Identify which cell holds the provided text, then report its (X, Y) central coordinate. 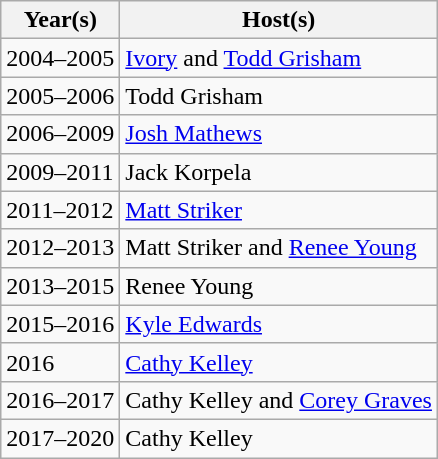
Host(s) (279, 20)
2017–2020 (60, 438)
Ivory and Todd Grisham (279, 58)
2004–2005 (60, 58)
Todd Grisham (279, 96)
Jack Korpela (279, 172)
Year(s) (60, 20)
Kyle Edwards (279, 324)
2005–2006 (60, 96)
Matt Striker (279, 210)
2016–2017 (60, 400)
2013–2015 (60, 286)
Josh Mathews (279, 134)
2006–2009 (60, 134)
Matt Striker and Renee Young (279, 248)
2016 (60, 362)
2015–2016 (60, 324)
2011–2012 (60, 210)
Cathy Kelley and Corey Graves (279, 400)
Renee Young (279, 286)
2012–2013 (60, 248)
2009–2011 (60, 172)
